Return (x, y) of the center of cell containing provided text 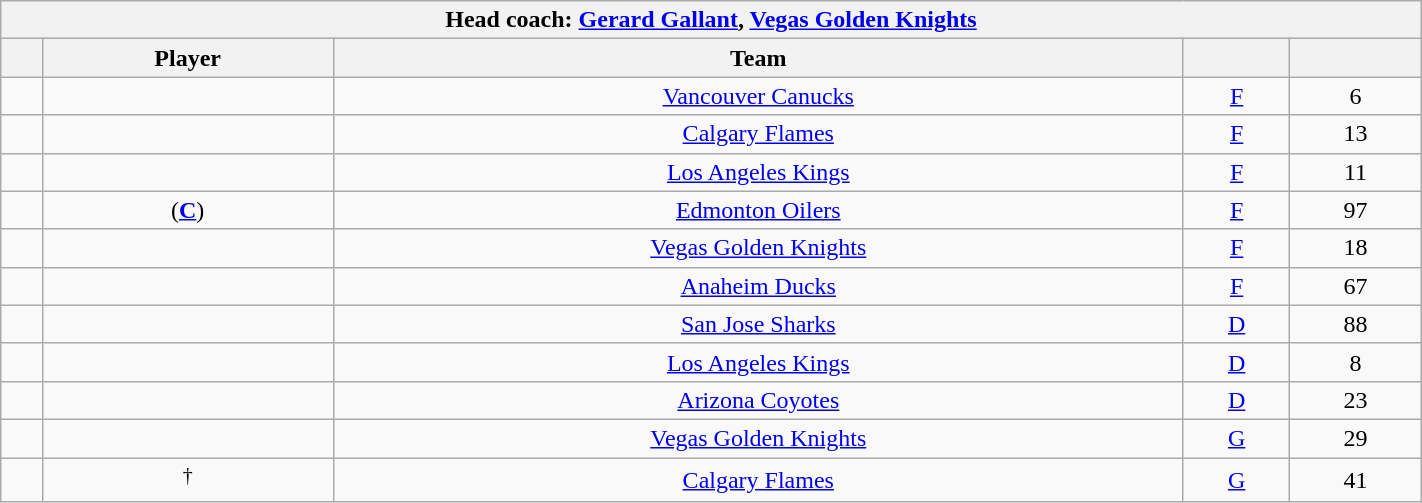
Arizona Coyotes (758, 400)
(C) (188, 210)
San Jose Sharks (758, 324)
11 (1356, 172)
Vancouver Canucks (758, 96)
8 (1356, 362)
88 (1356, 324)
Edmonton Oilers (758, 210)
† (188, 480)
Team (758, 58)
Player (188, 58)
6 (1356, 96)
67 (1356, 286)
41 (1356, 480)
Anaheim Ducks (758, 286)
Head coach: Gerard Gallant, Vegas Golden Knights (711, 20)
29 (1356, 438)
18 (1356, 248)
13 (1356, 134)
23 (1356, 400)
97 (1356, 210)
